Return the (X, Y) coordinate for the center point of the cell that contains the specified text.  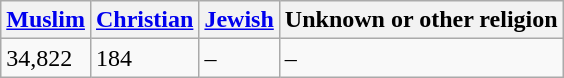
Christian (144, 20)
Muslim (46, 20)
Jewish (239, 20)
184 (144, 58)
Unknown or other religion (421, 20)
34,822 (46, 58)
